Pinpoint the cell where the given text exists, returning its [X, Y] midpoint coordinate. 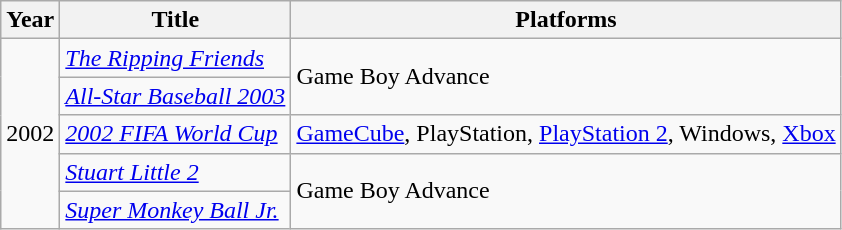
All-Star Baseball 2003 [176, 96]
2002 FIFA World Cup [176, 134]
Platforms [566, 20]
GameCube, PlayStation, PlayStation 2, Windows, Xbox [566, 134]
The Ripping Friends [176, 58]
Super Monkey Ball Jr. [176, 210]
Year [30, 20]
Title [176, 20]
2002 [30, 134]
Stuart Little 2 [176, 172]
